From the cell containing the given text, extract its center point as [X, Y] coordinate. 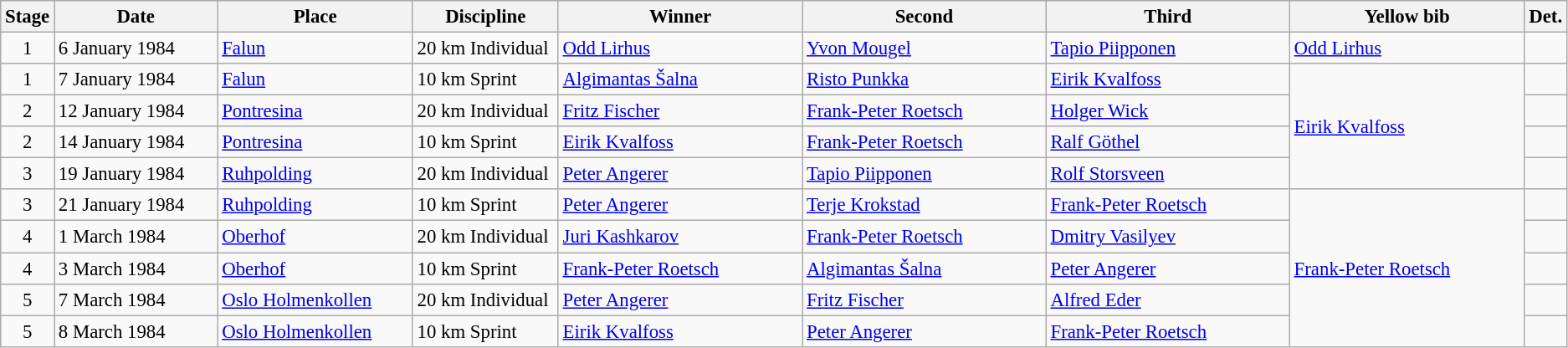
3 March 1984 [136, 269]
12 January 1984 [136, 111]
Holger Wick [1168, 111]
Second [924, 17]
Det. [1546, 17]
Rolf Storsveen [1168, 174]
14 January 1984 [136, 142]
8 March 1984 [136, 331]
Juri Kashkarov [679, 237]
Terje Krokstad [924, 205]
7 March 1984 [136, 299]
Dmitry Vasilyev [1168, 237]
Discipline [485, 17]
Place [315, 17]
Third [1168, 17]
6 January 1984 [136, 49]
Stage [28, 17]
Yellow bib [1407, 17]
Ralf Göthel [1168, 142]
Date [136, 17]
Yvon Mougel [924, 49]
21 January 1984 [136, 205]
1 March 1984 [136, 237]
Winner [679, 17]
19 January 1984 [136, 174]
Risto Punkka [924, 79]
7 January 1984 [136, 79]
Alfred Eder [1168, 299]
